Pinpoint the cell where the given text exists, returning its [X, Y] midpoint coordinate. 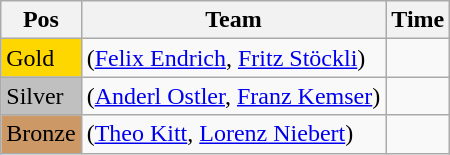
Silver [41, 96]
(Anderl Ostler, Franz Kemser) [234, 96]
Time [418, 20]
(Felix Endrich, Fritz Stöckli) [234, 58]
Pos [41, 20]
Gold [41, 58]
Team [234, 20]
Bronze [41, 134]
(Theo Kitt, Lorenz Niebert) [234, 134]
